Capture the cell that displays the provided text and extract its (x, y) central coordinate. 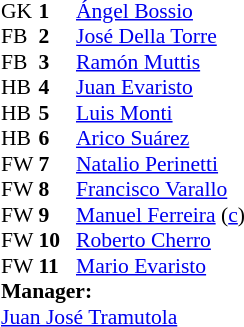
7 (57, 164)
5 (57, 113)
11 (57, 266)
10 (57, 241)
8 (57, 189)
6 (57, 139)
9 (57, 215)
4 (57, 87)
2 (57, 37)
3 (57, 62)
